Detect which cell encompasses the target text, then output its [x, y] center coordinate. 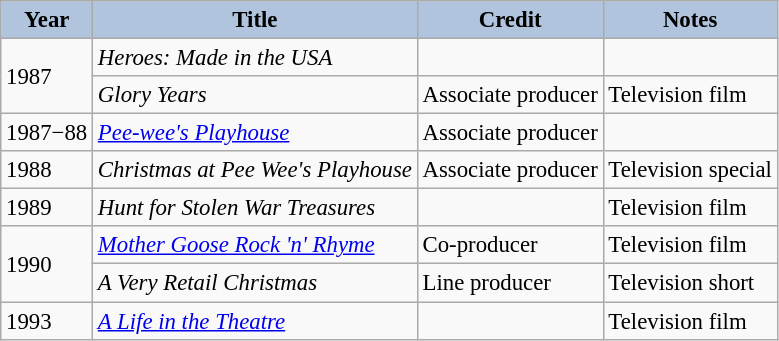
Television short [690, 283]
A Life in the Theatre [256, 321]
1988 [47, 170]
1993 [47, 321]
Hunt for Stolen War Treasures [256, 208]
Year [47, 20]
Line producer [510, 283]
Television special [690, 170]
Co-producer [510, 245]
Glory Years [256, 95]
Credit [510, 20]
Title [256, 20]
1987 [47, 76]
Notes [690, 20]
1989 [47, 208]
1990 [47, 264]
1987−88 [47, 133]
Mother Goose Rock 'n' Rhyme [256, 245]
Heroes: Made in the USA [256, 58]
Christmas at Pee Wee's Playhouse [256, 170]
A Very Retail Christmas [256, 283]
Pee-wee's Playhouse [256, 133]
